Output the [x, y] coordinate of the center of the cell containing the given text.  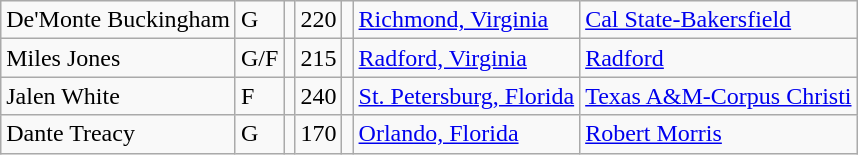
Radford [718, 58]
Robert Morris [718, 134]
Radford, Virginia [466, 58]
St. Petersburg, Florida [466, 96]
240 [318, 96]
F [259, 96]
Dante Treacy [118, 134]
220 [318, 20]
215 [318, 58]
Miles Jones [118, 58]
Cal State-Bakersfield [718, 20]
170 [318, 134]
Texas A&M-Corpus Christi [718, 96]
Jalen White [118, 96]
G/F [259, 58]
Richmond, Virginia [466, 20]
De'Monte Buckingham [118, 20]
Orlando, Florida [466, 134]
